Determine the [x, y] coordinate at the center of the cell enclosing the given text.  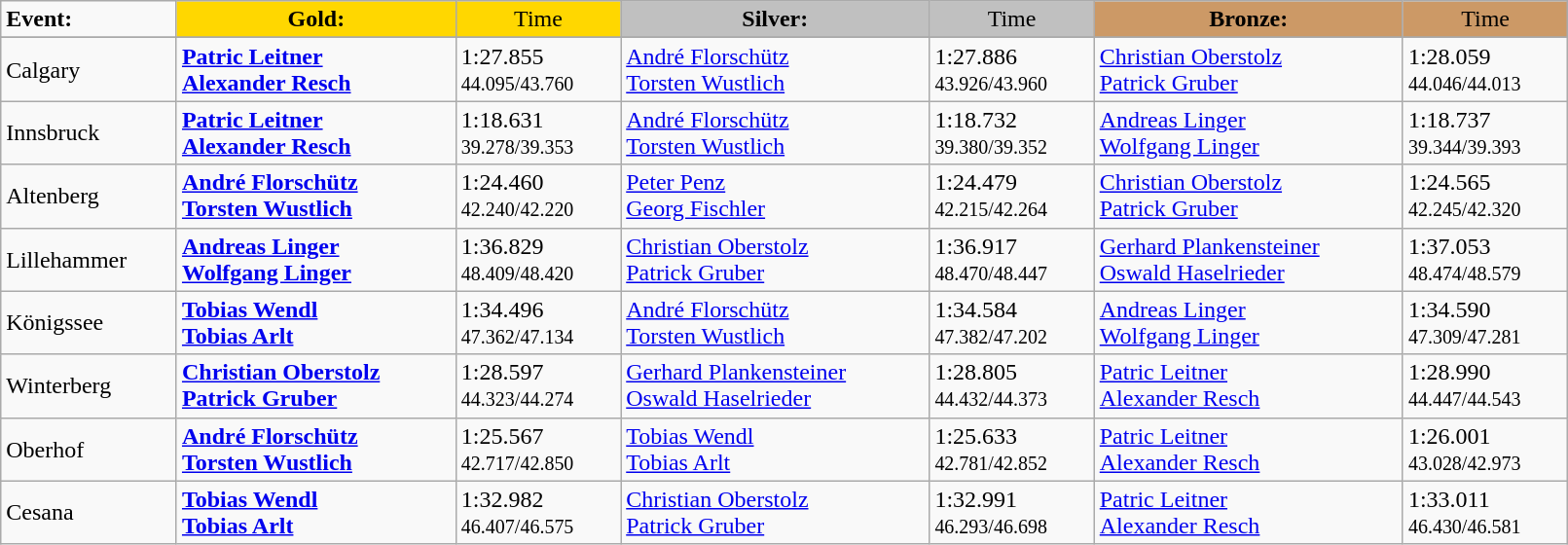
1:33.011 46.430/46.581 [1485, 512]
1:37.053 48.474/48.579 [1485, 259]
1:28.805 44.432/44.373 [1012, 385]
1:32.991 46.293/46.698 [1012, 512]
Calgary [90, 70]
1:28.059 44.046/44.013 [1485, 70]
1:28.990 44.447/44.543 [1485, 385]
Altenberg [90, 197]
1:24.460 42.240/42.220 [537, 197]
Peter Penz Georg Fischler [775, 197]
Cesana [90, 512]
1:18.732 39.380/39.352 [1012, 132]
Silver: [775, 19]
1:18.73739.344/39.393 [1485, 132]
1:32.982 46.407/46.575 [537, 512]
Oberhof [90, 450]
Event: [90, 19]
1:28.597 44.323/44.274 [537, 385]
1:34.59047.309/47.281 [1485, 323]
1:26.001 43.028/42.973 [1485, 450]
Winterberg [90, 385]
Innsbruck [90, 132]
Lillehammer [90, 259]
1:25.567 42.717/42.850 [537, 450]
1:24.47942.215/42.264 [1012, 197]
1:34.584 47.382/47.202 [1012, 323]
1:25.633 42.781/42.852 [1012, 450]
1:18.631 39.278/39.353 [537, 132]
1:24.565 42.245/42.320 [1485, 197]
Königssee [90, 323]
Gold: [315, 19]
1:27.886 43.926/43.960 [1012, 70]
1:36.917 48.470/48.447 [1012, 259]
Bronze: [1248, 19]
1:27.855 44.095/43.760 [537, 70]
1:34.496 47.362/47.134 [537, 323]
1:36.82948.409/48.420 [537, 259]
